Return (X, Y) of the center of cell containing provided text 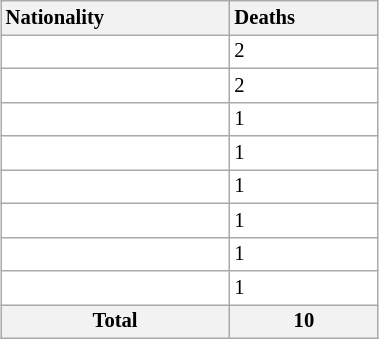
Deaths (304, 18)
Nationality (116, 18)
Total (116, 321)
10 (304, 321)
